Provide the (x, y) coordinate of the cell's center where the given text is located.  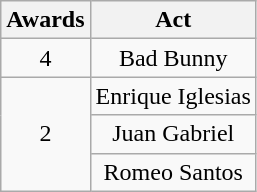
Juan Gabriel (173, 134)
Romeo Santos (173, 172)
Enrique Iglesias (173, 96)
2 (46, 134)
Bad Bunny (173, 58)
4 (46, 58)
Awards (46, 20)
Act (173, 20)
